Locate the cell with the specified text and output its (X, Y) center coordinate. 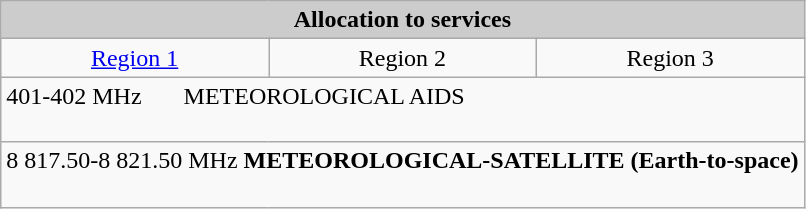
Region 1 (135, 58)
401-402 MHz METEOROLOGICAL AIDS (402, 110)
Allocation to services (402, 20)
Region 2 (403, 58)
Region 3 (670, 58)
8 817.50-8 821.50 MHz METEOROLOGICAL-SATELLITE (Earth-to-space) (402, 174)
